Capture the cell that displays the provided text and extract its [x, y] central coordinate. 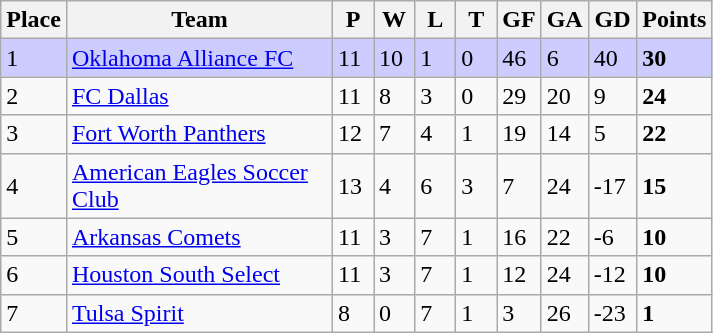
T [476, 20]
46 [519, 58]
FC Dallas [199, 96]
Points [674, 20]
16 [519, 237]
Oklahoma Alliance FC [199, 58]
P [354, 20]
40 [612, 58]
Fort Worth Panthers [199, 134]
14 [564, 134]
2 [34, 96]
Arkansas Comets [199, 237]
GD [612, 20]
L [436, 20]
-12 [612, 275]
9 [612, 96]
W [394, 20]
Tulsa Spirit [199, 313]
26 [564, 313]
19 [519, 134]
-6 [612, 237]
15 [674, 186]
20 [564, 96]
Team [199, 20]
Houston South Select [199, 275]
GA [564, 20]
-17 [612, 186]
29 [519, 96]
13 [354, 186]
-23 [612, 313]
American Eagles Soccer Club [199, 186]
Place [34, 20]
30 [674, 58]
GF [519, 20]
